Return (X, Y) of the center of cell containing provided text 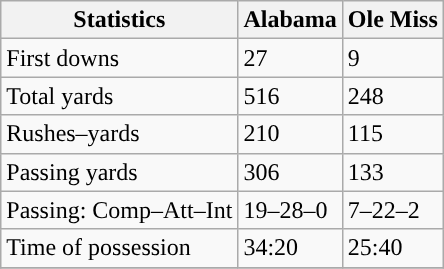
34:20 (290, 248)
25:40 (392, 248)
Rushes–yards (120, 134)
Total yards (120, 96)
Statistics (120, 20)
7–22–2 (392, 210)
133 (392, 172)
248 (392, 96)
Passing yards (120, 172)
306 (290, 172)
19–28–0 (290, 210)
9 (392, 58)
First downs (120, 58)
115 (392, 134)
516 (290, 96)
27 (290, 58)
Ole Miss (392, 20)
Alabama (290, 20)
210 (290, 134)
Passing: Comp–Att–Int (120, 210)
Time of possession (120, 248)
